From the cell containing the given text, extract its center point as [x, y] coordinate. 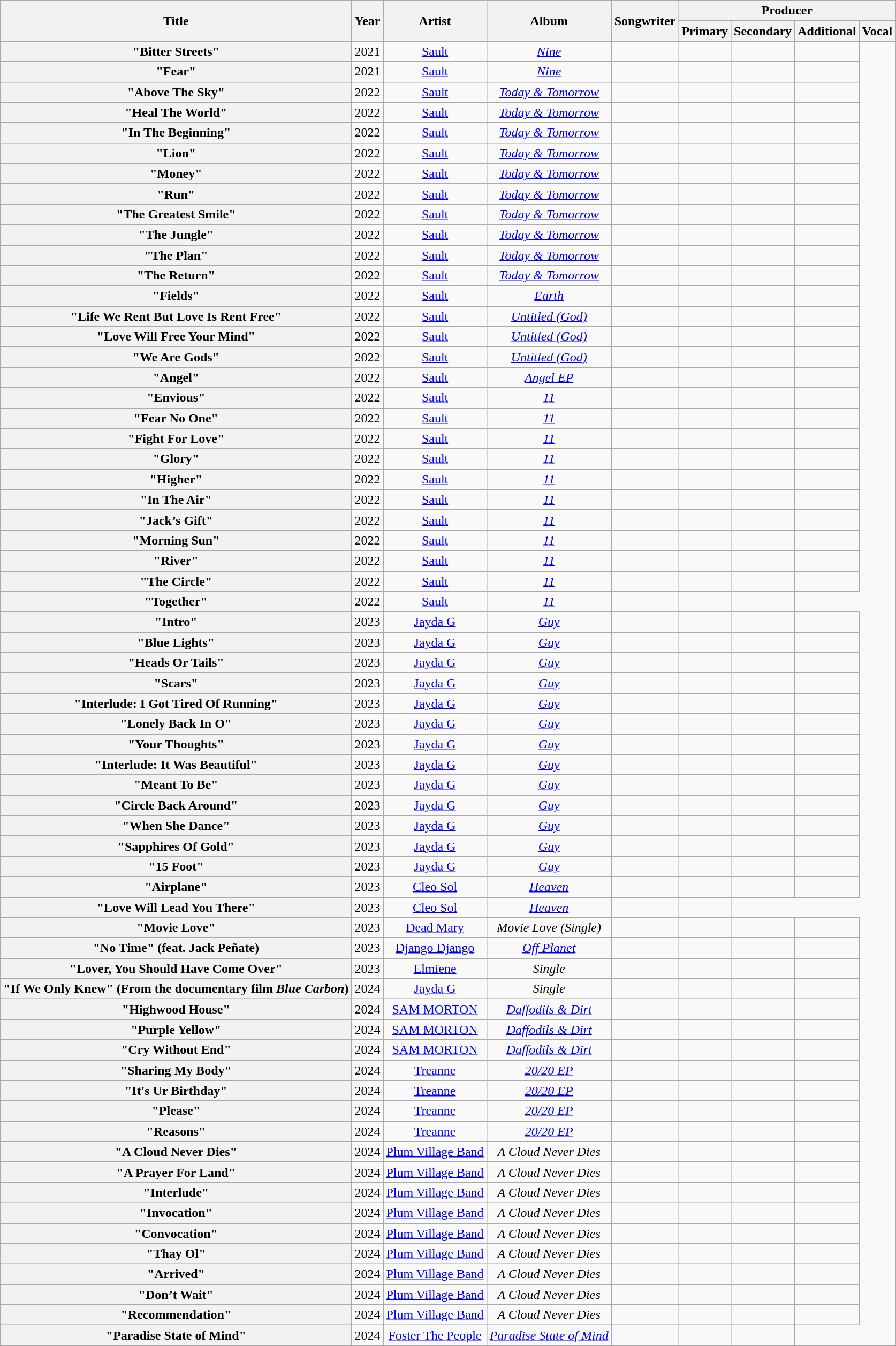
"Money" [176, 173]
"Together" [176, 602]
"Convocation" [176, 1233]
"Interlude: It Was Beautiful" [176, 765]
"Fight For Love" [176, 438]
Paradise State of Mind [549, 1335]
"Invocation" [176, 1213]
Primary [705, 31]
"In The Air" [176, 500]
"The Plan" [176, 255]
"The Jungle" [176, 235]
Elmiene [435, 969]
"Love Will Lead You There" [176, 908]
Dead Mary [435, 928]
Movie Love (Single) [549, 928]
Additional [827, 31]
"Bitter Streets" [176, 51]
"Fields" [176, 296]
"Movie Love" [176, 928]
Foster The People [435, 1335]
"Blue Lights" [176, 642]
"Run" [176, 194]
"Interlude: I Got Tired Of Running" [176, 704]
"Arrived" [176, 1274]
"Airplane" [176, 887]
"Sapphires Of Gold" [176, 846]
"Intro" [176, 622]
Album [549, 21]
"Heads Or Tails" [176, 663]
"River" [176, 561]
"The Circle" [176, 581]
"Fear No One" [176, 418]
"Love Will Free Your Mind" [176, 337]
"A Prayer For Land" [176, 1172]
"Don’t Wait" [176, 1295]
"Meant To Be" [176, 785]
"Fear" [176, 72]
"We Are Gods" [176, 357]
Off Planet [549, 948]
"Purple Yellow" [176, 1030]
"Lion" [176, 153]
"Heal The World" [176, 112]
"Thay Ol" [176, 1254]
"Reasons" [176, 1131]
"Scars" [176, 683]
"A Cloud Never Dies" [176, 1152]
"In The Beginning" [176, 133]
Earth [549, 296]
"Jack’s Gift" [176, 520]
"Higher" [176, 479]
"It's Ur Birthday" [176, 1091]
"If We Only Knew" (From the documentary film Blue Carbon) [176, 989]
Angel EP [549, 377]
"Recommendation" [176, 1315]
"Above The Sky" [176, 92]
Vocal [877, 31]
"Life We Rent But Love Is Rent Free" [176, 316]
"Paradise State of Mind" [176, 1335]
"Highwood House" [176, 1009]
"The Greatest Smile" [176, 214]
Artist [435, 21]
"Please" [176, 1111]
"Interlude" [176, 1192]
"Your Thoughts" [176, 744]
"Lover, You Should Have Come Over" [176, 969]
"When She Dance" [176, 826]
Title [176, 21]
"No Time" (feat. Jack Peñate) [176, 948]
"15 Foot" [176, 866]
Django Django [435, 948]
Producer [787, 11]
"Lonely Back In O" [176, 724]
"Angel" [176, 377]
Songwriter [645, 21]
"The Return" [176, 276]
Year [367, 21]
"Envious" [176, 398]
"Circle Back Around" [176, 805]
"Cry Without End" [176, 1050]
"Morning Sun" [176, 540]
"Sharing My Body" [176, 1070]
Secondary [763, 31]
"Glory" [176, 459]
